Output the (X, Y) coordinate of the center of the cell containing the given text.  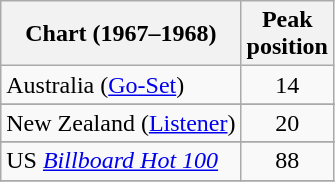
Chart (1967–1968) (121, 34)
14 (287, 85)
US Billboard Hot 100 (121, 161)
88 (287, 161)
New Zealand (Listener) (121, 123)
Peakposition (287, 34)
20 (287, 123)
Australia (Go-Set) (121, 85)
